Provide the [x, y] coordinate of the cell's center where the given text is located.  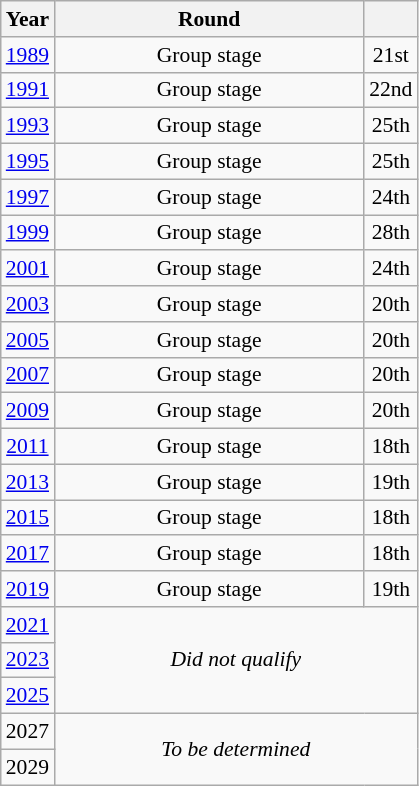
22nd [390, 90]
2005 [28, 340]
2019 [28, 589]
1997 [28, 197]
To be determined [236, 750]
2017 [28, 554]
Round [209, 19]
2001 [28, 269]
2013 [28, 482]
2003 [28, 304]
1999 [28, 233]
2025 [28, 696]
1991 [28, 90]
Year [28, 19]
2011 [28, 447]
1989 [28, 55]
28th [390, 233]
2029 [28, 767]
1995 [28, 162]
Did not qualify [236, 660]
2007 [28, 375]
21st [390, 55]
2015 [28, 518]
2027 [28, 732]
2021 [28, 625]
2023 [28, 660]
2009 [28, 411]
1993 [28, 126]
